Provide the [X, Y] coordinate of the cell's center where the given text is located.  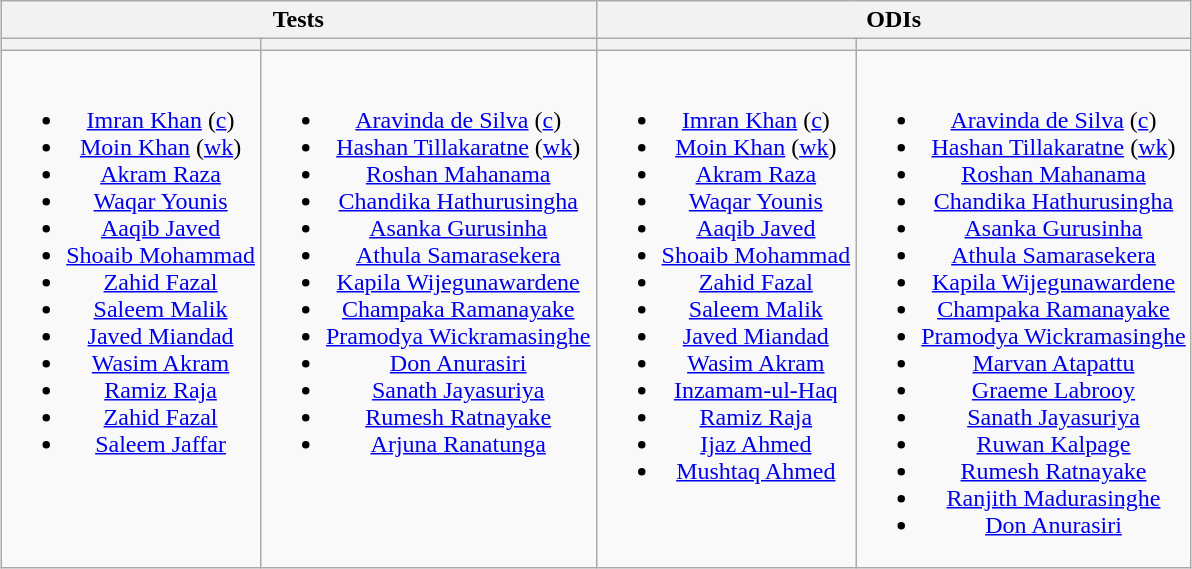
Tests [298, 20]
ODIs [894, 20]
